Scan for the cell matching the given text and deliver its [X, Y] coordinate at center. 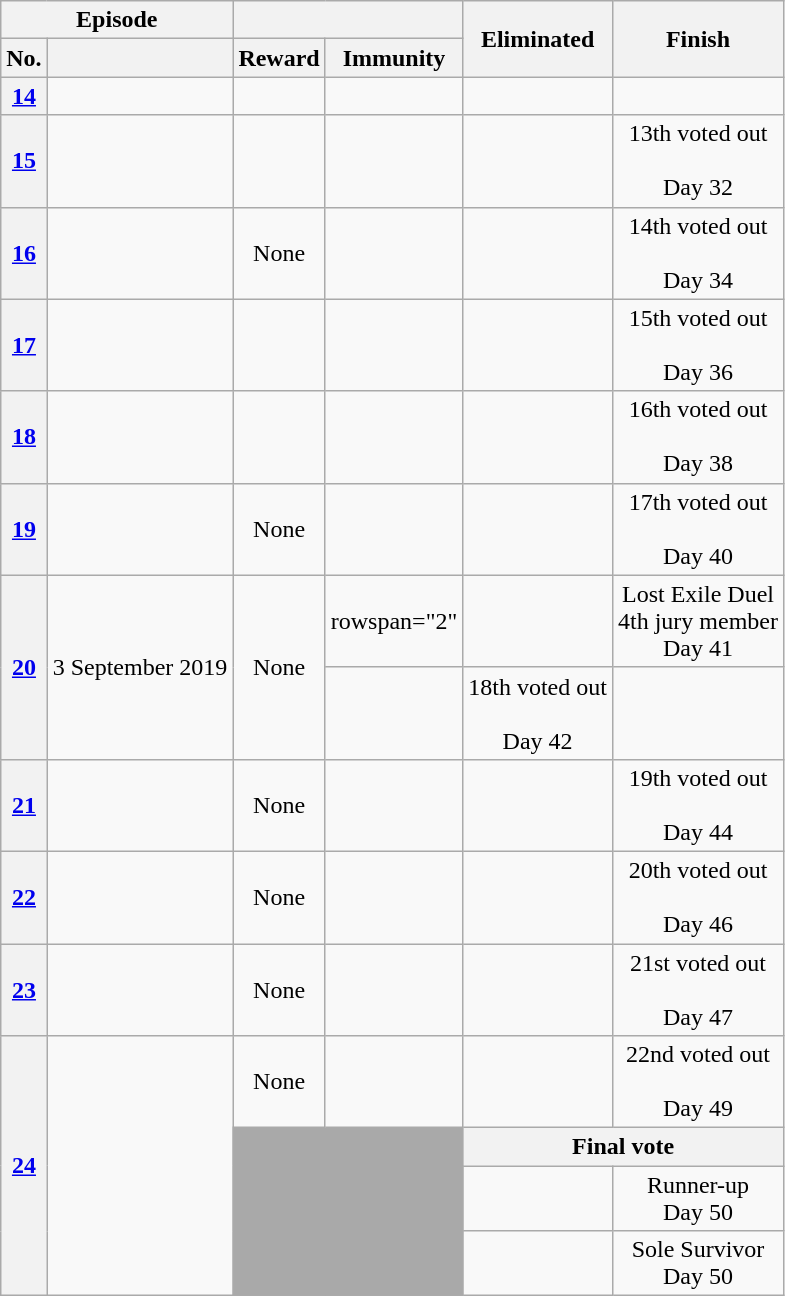
24 [24, 1166]
18th voted outDay 42 [538, 713]
18 [24, 437]
Runner-upDay 50 [698, 1198]
16th voted outDay 38 [698, 437]
rowspan="2" [394, 621]
22 [24, 897]
17th voted outDay 40 [698, 529]
21st voted outDay 47 [698, 990]
Reward [279, 58]
Immunity [394, 58]
23 [24, 990]
16 [24, 253]
14th voted outDay 34 [698, 253]
No. [24, 58]
Final vote [624, 1147]
15th voted outDay 36 [698, 345]
13th voted outDay 32 [698, 161]
Lost Exile Duel4th jury memberDay 41 [698, 621]
Finish [698, 39]
20 [24, 667]
Episode [117, 20]
19 [24, 529]
21 [24, 805]
22nd voted outDay 49 [698, 1082]
15 [24, 161]
14 [24, 96]
Sole SurvivorDay 50 [698, 1264]
3 September 2019 [140, 667]
20th voted outDay 46 [698, 897]
19th voted outDay 44 [698, 805]
Eliminated [538, 39]
17 [24, 345]
